From the cell containing the given text, extract its center point as (x, y) coordinate. 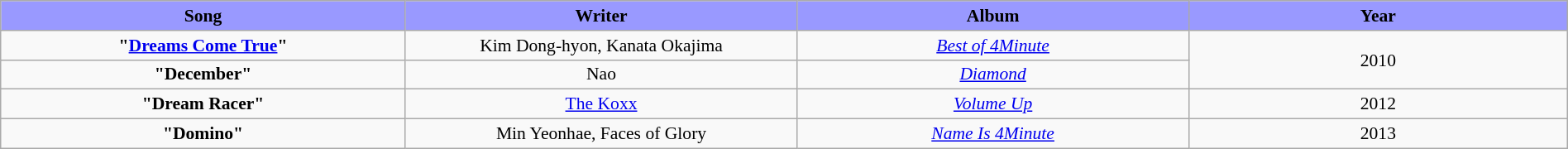
Nao (600, 74)
"December" (203, 74)
"Domino" (203, 133)
2010 (1378, 60)
Volume Up (993, 104)
Song (203, 16)
"Dream Racer" (203, 104)
"Dreams Come True" (203, 45)
The Koxx (600, 104)
Min Yeonhae, Faces of Glory (600, 133)
Diamond (993, 74)
Year (1378, 16)
Writer (600, 16)
Best of 4Minute (993, 45)
Album (993, 16)
Kim Dong-hyon, Kanata Okajima (600, 45)
Name Is 4Minute (993, 133)
2013 (1378, 133)
2012 (1378, 104)
